Search for the cell housing the specified text and yield its (x, y) center coordinate. 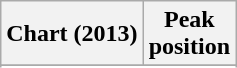
Chart (2013) (72, 34)
Peakposition (189, 34)
